Search for the cell housing the specified text and yield its [X, Y] center coordinate. 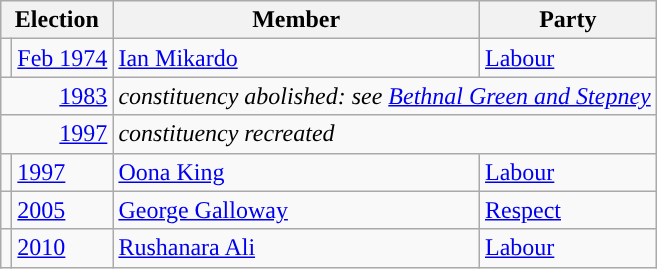
constituency recreated [384, 134]
Party [568, 20]
George Galloway [296, 210]
Member [296, 20]
Feb 1974 [62, 58]
2005 [62, 210]
Rushanara Ali [296, 248]
Election [57, 20]
1983 [57, 96]
Respect [568, 210]
Oona King [296, 172]
Ian Mikardo [296, 58]
constituency abolished: see Bethnal Green and Stepney [384, 96]
2010 [62, 248]
